Detect which cell encompasses the target text, then output its (X, Y) center coordinate. 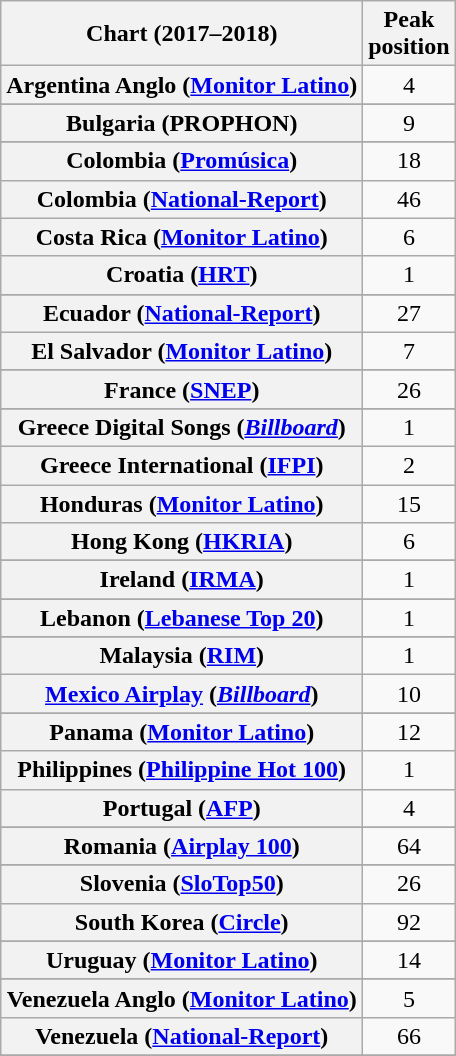
46 (409, 199)
Venezuela (National-Report) (182, 1036)
12 (409, 732)
27 (409, 313)
Colombia (National-Report) (182, 199)
Panama (Monitor Latino) (182, 732)
2 (409, 465)
Chart (2017–2018) (182, 34)
Hong Kong (HKRIA) (182, 542)
66 (409, 1036)
9 (409, 123)
Croatia (HRT) (182, 275)
Colombia (Promúsica) (182, 161)
15 (409, 503)
Uruguay (Monitor Latino) (182, 960)
Lebanon (Lebanese Top 20) (182, 618)
Honduras (Monitor Latino) (182, 503)
Venezuela Anglo (Monitor Latino) (182, 998)
Argentina Anglo (Monitor Latino) (182, 85)
Bulgaria (PROPHON) (182, 123)
Portugal (AFP) (182, 808)
Greece International (IFPI) (182, 465)
5 (409, 998)
France (SNEP) (182, 389)
South Korea (Circle) (182, 922)
Ecuador (National-Report) (182, 313)
Slovenia (SloTop50) (182, 884)
El Salvador (Monitor Latino) (182, 351)
Philippines (Philippine Hot 100) (182, 770)
14 (409, 960)
Ireland (IRMA) (182, 580)
7 (409, 351)
64 (409, 846)
Greece Digital Songs (Billboard) (182, 427)
92 (409, 922)
18 (409, 161)
Malaysia (RIM) (182, 656)
Peak position (409, 34)
Mexico Airplay (Billboard) (182, 694)
Romania (Airplay 100) (182, 846)
Costa Rica (Monitor Latino) (182, 237)
10 (409, 694)
